Extract the [x, y] coordinate from the center of the cell holding the provided text.  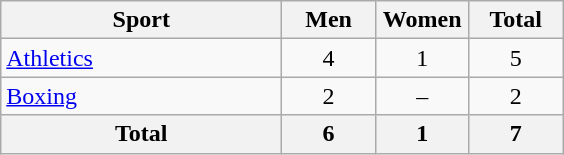
– [422, 96]
5 [516, 58]
7 [516, 134]
6 [329, 134]
Women [422, 20]
Athletics [142, 58]
Sport [142, 20]
Boxing [142, 96]
4 [329, 58]
Men [329, 20]
